Return [X, Y] of the center of cell containing provided text 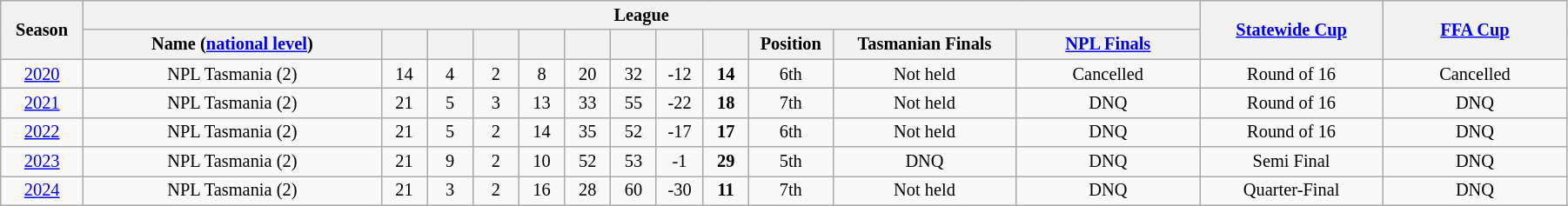
35 [588, 132]
-30 [680, 190]
9 [451, 162]
2020 [42, 74]
8 [541, 74]
13 [541, 103]
2021 [42, 103]
11 [726, 190]
32 [633, 74]
Season [42, 30]
5th [790, 162]
10 [541, 162]
Quarter-Final [1291, 190]
16 [541, 190]
Semi Final [1291, 162]
33 [588, 103]
-1 [680, 162]
Statewide Cup [1291, 30]
53 [633, 162]
-17 [680, 132]
28 [588, 190]
-22 [680, 103]
2024 [42, 190]
2023 [42, 162]
NPL Finals [1109, 44]
Tasmanian Finals [924, 44]
17 [726, 132]
4 [451, 74]
60 [633, 190]
20 [588, 74]
Position [790, 44]
Name (national level) [233, 44]
-12 [680, 74]
2022 [42, 132]
29 [726, 162]
FFA Cup [1474, 30]
18 [726, 103]
55 [633, 103]
League [642, 15]
